Determine the [x, y] coordinate at the center of the cell enclosing the given text.  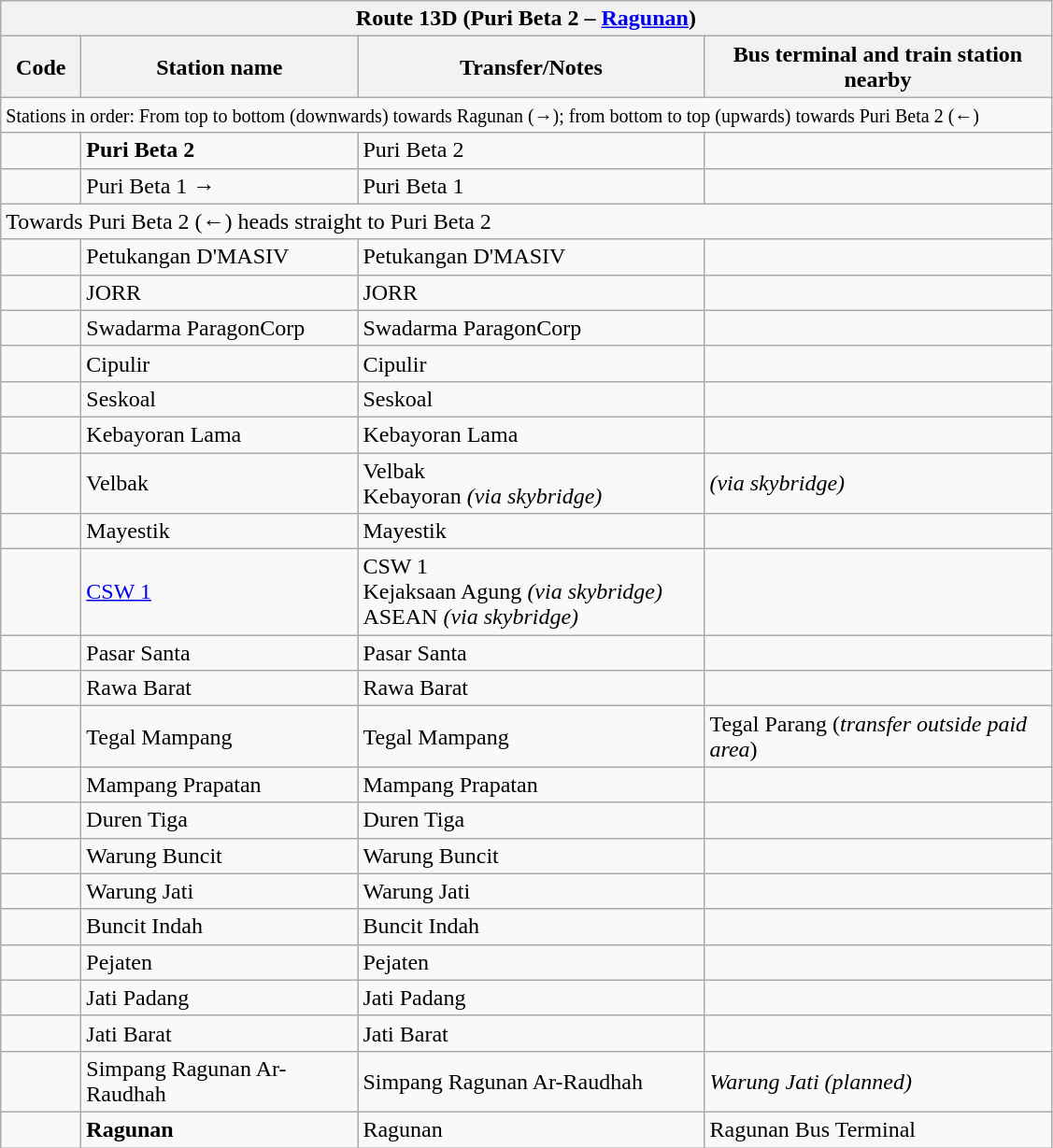
Puri Beta 1 → [220, 186]
Stations in order: From top to bottom (downwards) towards Ragunan (→); from bottom to top (upwards) towards Puri Beta 2 (←) [526, 115]
Tegal Parang (transfer outside paid area) [878, 736]
Bus terminal and train station nearby [878, 67]
Station name [220, 67]
Transfer/Notes [531, 67]
Towards Puri Beta 2 (←) heads straight to Puri Beta 2 [526, 221]
Ragunan Bus Terminal [878, 1129]
CSW 1 Kejaksaan Agung (via skybridge) ASEAN (via skybridge) [531, 592]
Velbak Kebayoran (via skybridge) [531, 482]
CSW 1 [220, 592]
Route 13D (Puri Beta 2 – Ragunan) [526, 19]
(via skybridge) [878, 482]
Puri Beta 1 [531, 186]
Velbak [220, 482]
Warung Jati (planned) [878, 1082]
Code [41, 67]
